For the text-containing cell, return its midpoint in (x, y) coordinate format. 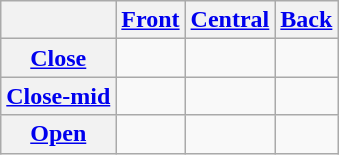
Close (58, 58)
Close-mid (58, 96)
Central (230, 20)
Back (306, 20)
Front (150, 20)
Open (58, 134)
